Find where the given text appears and provide that cell's center as [x, y] coordinate. 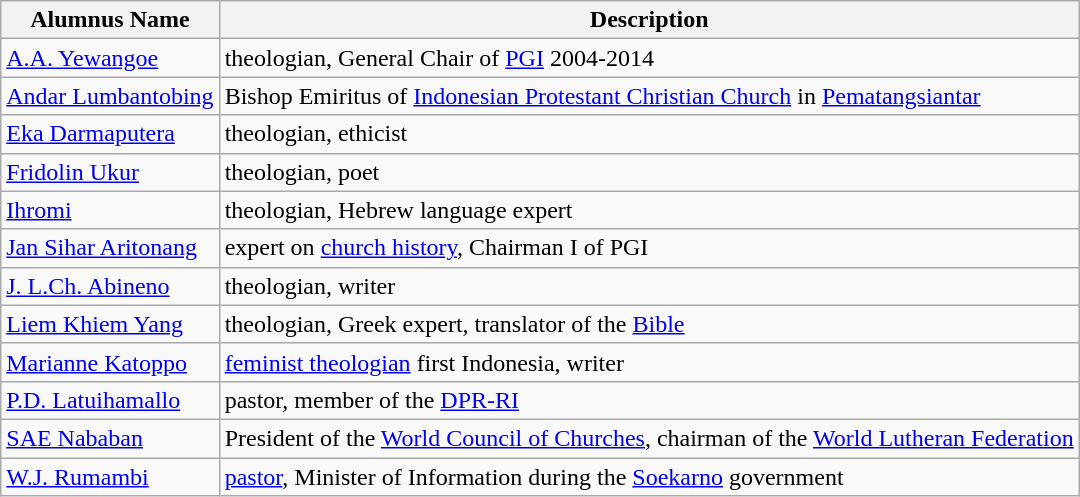
theologian, Greek expert, translator of the Bible [649, 324]
Alumnus Name [110, 20]
expert on church history, Chairman I of PGI [649, 248]
feminist theologian first Indonesia, writer [649, 362]
President of the World Council of Churches, chairman of the World Lutheran Federation [649, 438]
Description [649, 20]
Ihromi [110, 210]
Jan Sihar Aritonang [110, 248]
theologian, poet [649, 172]
theologian, General Chair of PGI 2004-2014 [649, 58]
Liem Khiem Yang [110, 324]
theologian, writer [649, 286]
W.J. Rumambi [110, 477]
A.A. Yewangoe [110, 58]
Eka Darmaputera [110, 134]
P.D. Latuihamallo [110, 400]
Marianne Katoppo [110, 362]
J. L.Ch. Abineno [110, 286]
Bishop Emiritus of Indonesian Protestant Christian Church in Pematangsiantar [649, 96]
Andar Lumbantobing [110, 96]
theologian, Hebrew language expert [649, 210]
theologian, ethicist [649, 134]
pastor, Minister of Information during the Soekarno government [649, 477]
SAE Nababan [110, 438]
Fridolin Ukur [110, 172]
pastor, member of the DPR-RI [649, 400]
